Return [X, Y] of the center of cell containing provided text 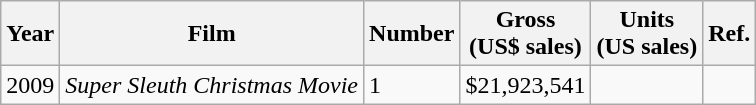
2009 [30, 85]
Super Sleuth Christmas Movie [212, 85]
Number [412, 34]
Year [30, 34]
Film [212, 34]
$21,923,541 [526, 85]
1 [412, 85]
Gross(US$ sales) [526, 34]
Units(US sales) [647, 34]
Ref. [730, 34]
